From the cell containing the given text, extract its center point as (X, Y) coordinate. 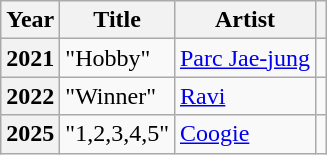
Parc Jae-jung (244, 58)
2025 (30, 134)
"1,2,3,4,5" (118, 134)
"Hobby" (118, 58)
Artist (244, 20)
Coogie (244, 134)
2021 (30, 58)
"Winner" (118, 96)
Year (30, 20)
Ravi (244, 96)
2022 (30, 96)
Title (118, 20)
